Find where the given text appears and provide that cell's center as [X, Y] coordinate. 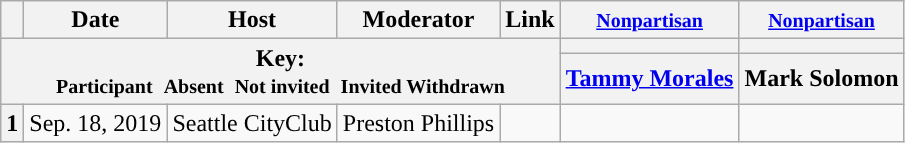
1 [12, 123]
Moderator [418, 20]
Tammy Morales [650, 78]
Key: Participant Absent Not invited Invited Withdrawn [280, 72]
Host [252, 20]
Link [530, 20]
Seattle CityClub [252, 123]
Preston Phillips [418, 123]
Sep. 18, 2019 [96, 123]
Date [96, 20]
Mark Solomon [822, 78]
